From the cell containing the given text, extract its center point as [x, y] coordinate. 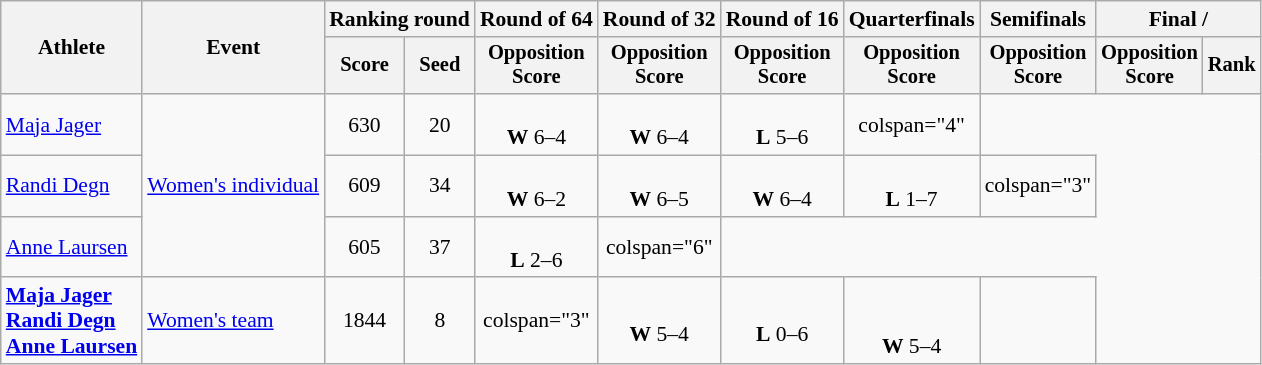
Rank [1232, 66]
Semifinals [1038, 19]
Women's team [233, 322]
L 5–6 [782, 124]
colspan="6" [660, 248]
Athlete [72, 48]
L 2–6 [536, 248]
34 [440, 186]
colspan="4" [912, 124]
Ranking round [400, 19]
8 [440, 322]
1844 [364, 322]
L 0–6 [782, 322]
37 [440, 248]
Score [364, 66]
Event [233, 48]
W 6–2 [536, 186]
Anne Laursen [72, 248]
605 [364, 248]
609 [364, 186]
20 [440, 124]
W 6–5 [660, 186]
630 [364, 124]
Round of 64 [536, 19]
Round of 32 [660, 19]
Maja JagerRandi DegnAnne Laursen [72, 322]
Maja Jager [72, 124]
Round of 16 [782, 19]
Quarterfinals [912, 19]
Randi Degn [72, 186]
Seed [440, 66]
Final / [1178, 19]
L 1–7 [912, 186]
Women's individual [233, 186]
